Scan for the cell matching the given text and deliver its [x, y] coordinate at center. 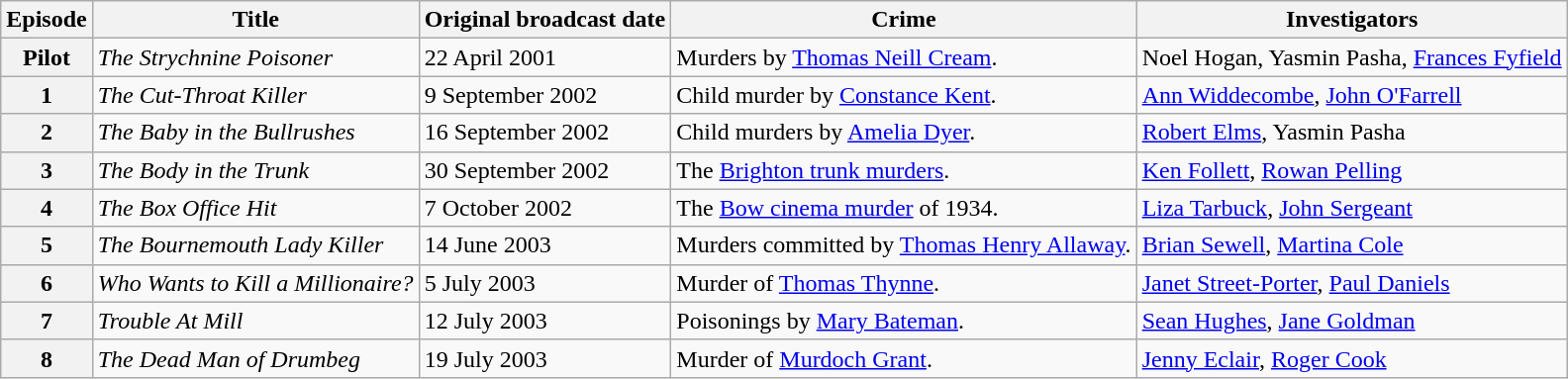
12 July 2003 [544, 321]
30 September 2002 [544, 170]
The Bournemouth Lady Killer [255, 245]
1 [47, 95]
14 June 2003 [544, 245]
The Box Office Hit [255, 208]
Jenny Eclair, Roger Cook [1352, 358]
Original broadcast date [544, 20]
3 [47, 170]
8 [47, 358]
The Body in the Trunk [255, 170]
Noel Hogan, Yasmin Pasha, Frances Fyfield [1352, 57]
Brian Sewell, Martina Cole [1352, 245]
Murder of Thomas Thynne. [904, 283]
7 October 2002 [544, 208]
Child murders by Amelia Dyer. [904, 133]
Murder of Murdoch Grant. [904, 358]
4 [47, 208]
Ann Widdecombe, John O'Farrell [1352, 95]
Child murder by Constance Kent. [904, 95]
The Baby in the Bullrushes [255, 133]
Pilot [47, 57]
Title [255, 20]
Liza Tarbuck, John Sergeant [1352, 208]
Trouble At Mill [255, 321]
6 [47, 283]
Crime [904, 20]
22 April 2001 [544, 57]
19 July 2003 [544, 358]
Sean Hughes, Jane Goldman [1352, 321]
Episode [47, 20]
9 September 2002 [544, 95]
The Cut-Throat Killer [255, 95]
5 July 2003 [544, 283]
2 [47, 133]
Investigators [1352, 20]
The Bow cinema murder of 1934. [904, 208]
The Strychnine Poisoner [255, 57]
The Brighton trunk murders. [904, 170]
Murders committed by Thomas Henry Allaway. [904, 245]
Poisonings by Mary Bateman. [904, 321]
Murders by Thomas Neill Cream. [904, 57]
The Dead Man of Drumbeg [255, 358]
Robert Elms, Yasmin Pasha [1352, 133]
Who Wants to Kill a Millionaire? [255, 283]
16 September 2002 [544, 133]
Janet Street-Porter, Paul Daniels [1352, 283]
5 [47, 245]
7 [47, 321]
Ken Follett, Rowan Pelling [1352, 170]
